Extract the [x, y] coordinate from the center of the cell holding the provided text.  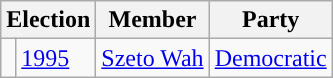
Member [152, 20]
Democratic [270, 58]
Party [270, 20]
1995 [56, 58]
Szeto Wah [152, 58]
Election [48, 20]
